Find where the given text appears and provide that cell's center as [x, y] coordinate. 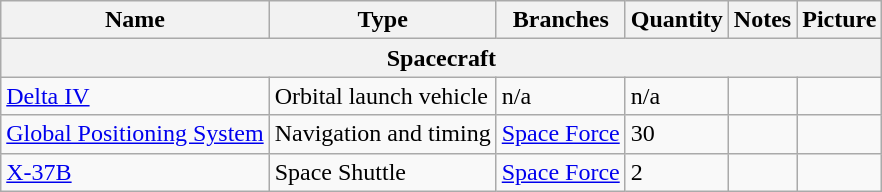
Space Shuttle [382, 172]
Global Positioning System [135, 134]
30 [676, 134]
Delta IV [135, 96]
X-37B [135, 172]
Quantity [676, 20]
Type [382, 20]
Branches [560, 20]
2 [676, 172]
Notes [762, 20]
Navigation and timing [382, 134]
Picture [840, 20]
Name [135, 20]
Spacecraft [442, 58]
Orbital launch vehicle [382, 96]
